Capture the cell that displays the provided text and extract its (x, y) central coordinate. 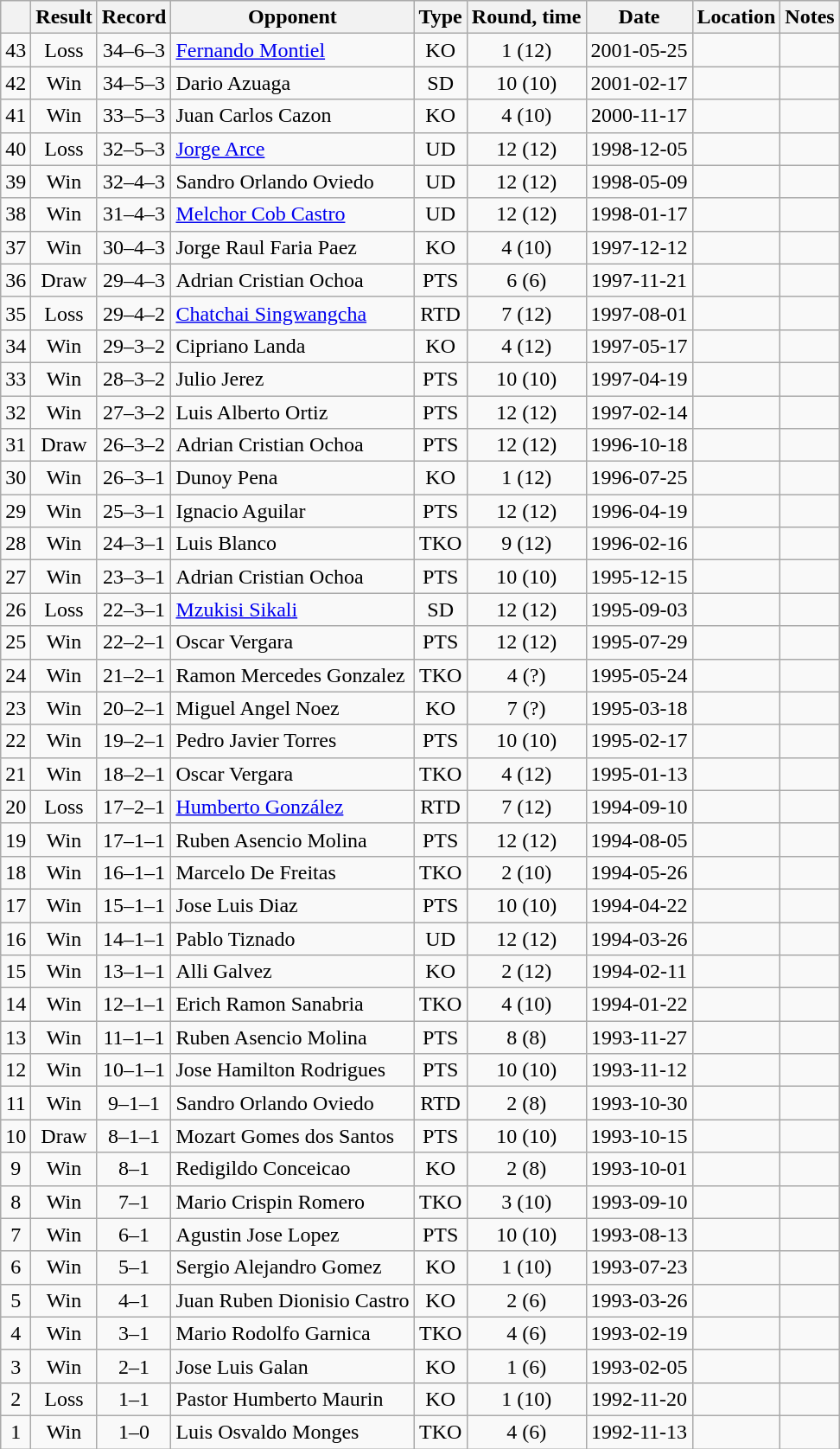
30–4–3 (134, 247)
39 (16, 182)
6–1 (134, 1235)
27 (16, 577)
Date (640, 17)
5 (16, 1300)
22–3–1 (134, 610)
Opponent (292, 17)
1995-09-03 (640, 610)
1993-09-10 (640, 1202)
Marcelo De Freitas (292, 872)
1997-02-14 (640, 412)
Luis Alberto Ortiz (292, 412)
10–1–1 (134, 1070)
11–1–1 (134, 1037)
7 (?) (526, 708)
Humberto González (292, 807)
15 (16, 972)
42 (16, 83)
6 (16, 1267)
1994-01-22 (640, 1005)
8–1 (134, 1169)
11 (16, 1103)
29–4–2 (134, 313)
1994-05-26 (640, 872)
Fernando Montiel (292, 50)
Jose Luis Galan (292, 1366)
8 (16, 1202)
1998-05-09 (640, 182)
1996-02-16 (640, 544)
1994-04-22 (640, 905)
1994-03-26 (640, 938)
13–1–1 (134, 972)
Type (441, 17)
1997-04-19 (640, 379)
Mario Crispin Romero (292, 1202)
1993-11-12 (640, 1070)
Erich Ramon Sanabria (292, 1005)
1997-11-21 (640, 280)
1 (6) (526, 1366)
3 (10) (526, 1202)
16–1–1 (134, 872)
Pablo Tiznado (292, 938)
2 (6) (526, 1300)
1993-07-23 (640, 1267)
Dario Azuaga (292, 83)
1993-10-01 (640, 1169)
1998-12-05 (640, 149)
30 (16, 478)
1993-08-13 (640, 1235)
1993-03-26 (640, 1300)
4 (?) (526, 675)
Jorge Raul Faria Paez (292, 247)
29–3–2 (134, 346)
1994-09-10 (640, 807)
14 (16, 1005)
1995-12-15 (640, 577)
1997-12-12 (640, 247)
9–1–1 (134, 1103)
1996-07-25 (640, 478)
20–2–1 (134, 708)
Mario Rodolfo Garnica (292, 1333)
1995-05-24 (640, 675)
36 (16, 280)
7–1 (134, 1202)
12 (16, 1070)
4–1 (134, 1300)
Cipriano Landa (292, 346)
34–5–3 (134, 83)
26–3–1 (134, 478)
33 (16, 379)
1995-07-29 (640, 642)
40 (16, 149)
Chatchai Singwangcha (292, 313)
Result (64, 17)
35 (16, 313)
17–2–1 (134, 807)
19–2–1 (134, 741)
1998-01-17 (640, 214)
1992-11-20 (640, 1399)
32–5–3 (134, 149)
1994-02-11 (640, 972)
6 (6) (526, 280)
43 (16, 50)
Mzukisi Sikali (292, 610)
Pedro Javier Torres (292, 741)
Julio Jerez (292, 379)
Alli Galvez (292, 972)
15–1–1 (134, 905)
38 (16, 214)
22 (16, 741)
33–5–3 (134, 116)
5–1 (134, 1267)
3 (16, 1366)
1993-10-15 (640, 1136)
23–3–1 (134, 577)
32–4–3 (134, 182)
Melchor Cob Castro (292, 214)
1 (16, 1432)
4 (16, 1333)
20 (16, 807)
Pastor Humberto Maurin (292, 1399)
1996-10-18 (640, 445)
32 (16, 412)
21 (16, 774)
16 (16, 938)
8 (8) (526, 1037)
2–1 (134, 1366)
Mozart Gomes dos Santos (292, 1136)
Luis Osvaldo Monges (292, 1432)
28 (16, 544)
1–0 (134, 1432)
9 (16, 1169)
24 (16, 675)
25–3–1 (134, 511)
Jose Hamilton Rodrigues (292, 1070)
1995-01-13 (640, 774)
1994-08-05 (640, 839)
1–1 (134, 1399)
Notes (810, 17)
28–3–2 (134, 379)
2 (16, 1399)
27–3–2 (134, 412)
Dunoy Pena (292, 478)
1995-02-17 (640, 741)
Location (736, 17)
Ignacio Aguilar (292, 511)
Miguel Angel Noez (292, 708)
10 (16, 1136)
23 (16, 708)
37 (16, 247)
18 (16, 872)
Sergio Alejandro Gomez (292, 1267)
2 (10) (526, 872)
22–2–1 (134, 642)
2001-02-17 (640, 83)
25 (16, 642)
2 (12) (526, 972)
9 (12) (526, 544)
1993-11-27 (640, 1037)
31–4–3 (134, 214)
29 (16, 511)
1992-11-13 (640, 1432)
1997-08-01 (640, 313)
26 (16, 610)
8–1–1 (134, 1136)
21–2–1 (134, 675)
1993-02-19 (640, 1333)
26–3–2 (134, 445)
Round, time (526, 17)
31 (16, 445)
Redigildo Conceicao (292, 1169)
1993-02-05 (640, 1366)
Agustin Jose Lopez (292, 1235)
13 (16, 1037)
3–1 (134, 1333)
Ramon Mercedes Gonzalez (292, 675)
34 (16, 346)
12–1–1 (134, 1005)
1995-03-18 (640, 708)
29–4–3 (134, 280)
17 (16, 905)
2001-05-25 (640, 50)
24–3–1 (134, 544)
7 (16, 1235)
1993-10-30 (640, 1103)
18–2–1 (134, 774)
2000-11-17 (640, 116)
1997-05-17 (640, 346)
Record (134, 17)
19 (16, 839)
1996-04-19 (640, 511)
34–6–3 (134, 50)
Luis Blanco (292, 544)
Juan Carlos Cazon (292, 116)
14–1–1 (134, 938)
Jorge Arce (292, 149)
17–1–1 (134, 839)
Jose Luis Diaz (292, 905)
Juan Ruben Dionisio Castro (292, 1300)
41 (16, 116)
